Output the (X, Y) coordinate of the center of the cell containing the given text.  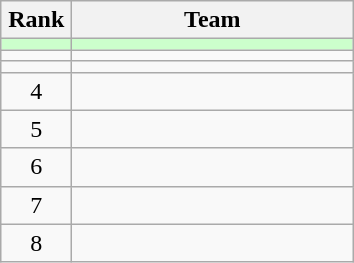
6 (36, 167)
Team (212, 20)
8 (36, 243)
5 (36, 129)
Rank (36, 20)
4 (36, 91)
7 (36, 205)
